Return the [X, Y] coordinate for the center point of the cell that contains the specified text.  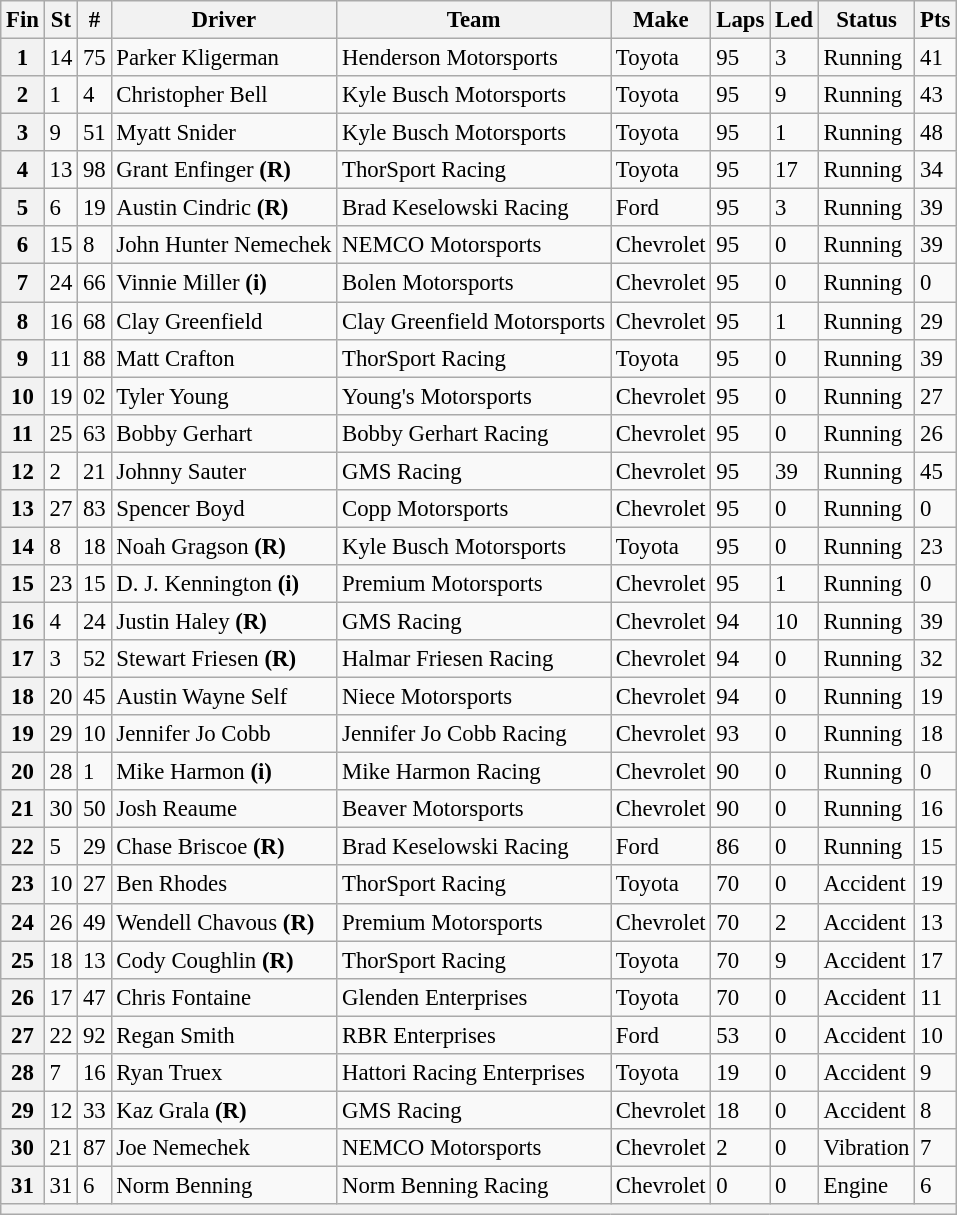
Vibration [866, 1148]
88 [94, 358]
86 [740, 847]
Niece Motorsports [474, 697]
Bolen Motorsports [474, 283]
87 [94, 1148]
Team [474, 20]
Jennifer Jo Cobb [224, 734]
Copp Motorsports [474, 509]
Stewart Friesen (R) [224, 659]
St [60, 20]
52 [94, 659]
02 [94, 396]
48 [936, 133]
Young's Motorsports [474, 396]
53 [740, 1035]
Josh Reaume [224, 809]
Led [794, 20]
Matt Crafton [224, 358]
Vinnie Miller (i) [224, 283]
Bobby Gerhart [224, 433]
92 [94, 1035]
Chris Fontaine [224, 997]
83 [94, 509]
Kaz Grala (R) [224, 1110]
Make [661, 20]
Spencer Boyd [224, 509]
Cody Coughlin (R) [224, 960]
Jennifer Jo Cobb Racing [474, 734]
D. J. Kennington (i) [224, 584]
Glenden Enterprises [474, 997]
# [94, 20]
Laps [740, 20]
Driver [224, 20]
Clay Greenfield Motorsports [474, 321]
Mike Harmon Racing [474, 772]
49 [94, 922]
68 [94, 321]
34 [936, 170]
Pts [936, 20]
Ben Rhodes [224, 885]
50 [94, 809]
Wendell Chavous (R) [224, 922]
Tyler Young [224, 396]
Joe Nemechek [224, 1148]
Hattori Racing Enterprises [474, 1073]
66 [94, 283]
51 [94, 133]
Myatt Snider [224, 133]
Chase Briscoe (R) [224, 847]
Grant Enfinger (R) [224, 170]
Ryan Truex [224, 1073]
32 [936, 659]
41 [936, 58]
Engine [866, 1185]
98 [94, 170]
Austin Wayne Self [224, 697]
Norm Benning [224, 1185]
63 [94, 433]
75 [94, 58]
John Hunter Nemechek [224, 245]
Bobby Gerhart Racing [474, 433]
43 [936, 95]
Austin Cindric (R) [224, 208]
Parker Kligerman [224, 58]
Clay Greenfield [224, 321]
47 [94, 997]
Status [866, 20]
Noah Gragson (R) [224, 546]
Regan Smith [224, 1035]
Johnny Sauter [224, 471]
Henderson Motorsports [474, 58]
Halmar Friesen Racing [474, 659]
93 [740, 734]
Mike Harmon (i) [224, 772]
Justin Haley (R) [224, 621]
Fin [23, 20]
Christopher Bell [224, 95]
Norm Benning Racing [474, 1185]
Beaver Motorsports [474, 809]
33 [94, 1110]
RBR Enterprises [474, 1035]
